Extract the [X, Y] coordinate from the center of the cell holding the provided text.  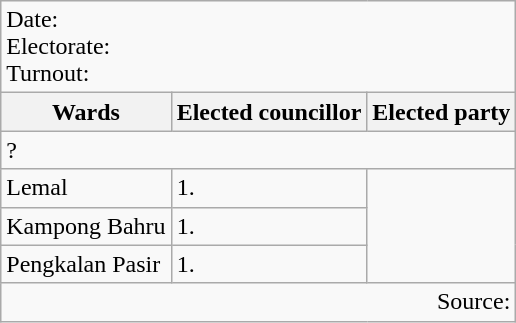
Source: [258, 302]
Lemal [86, 188]
Pengkalan Pasir [86, 264]
Date: Electorate: Turnout: [258, 47]
? [258, 150]
Elected councillor [269, 112]
Kampong Bahru [86, 226]
Wards [86, 112]
Elected party [442, 112]
